Extract the (X, Y) coordinate from the center of the cell holding the provided text.  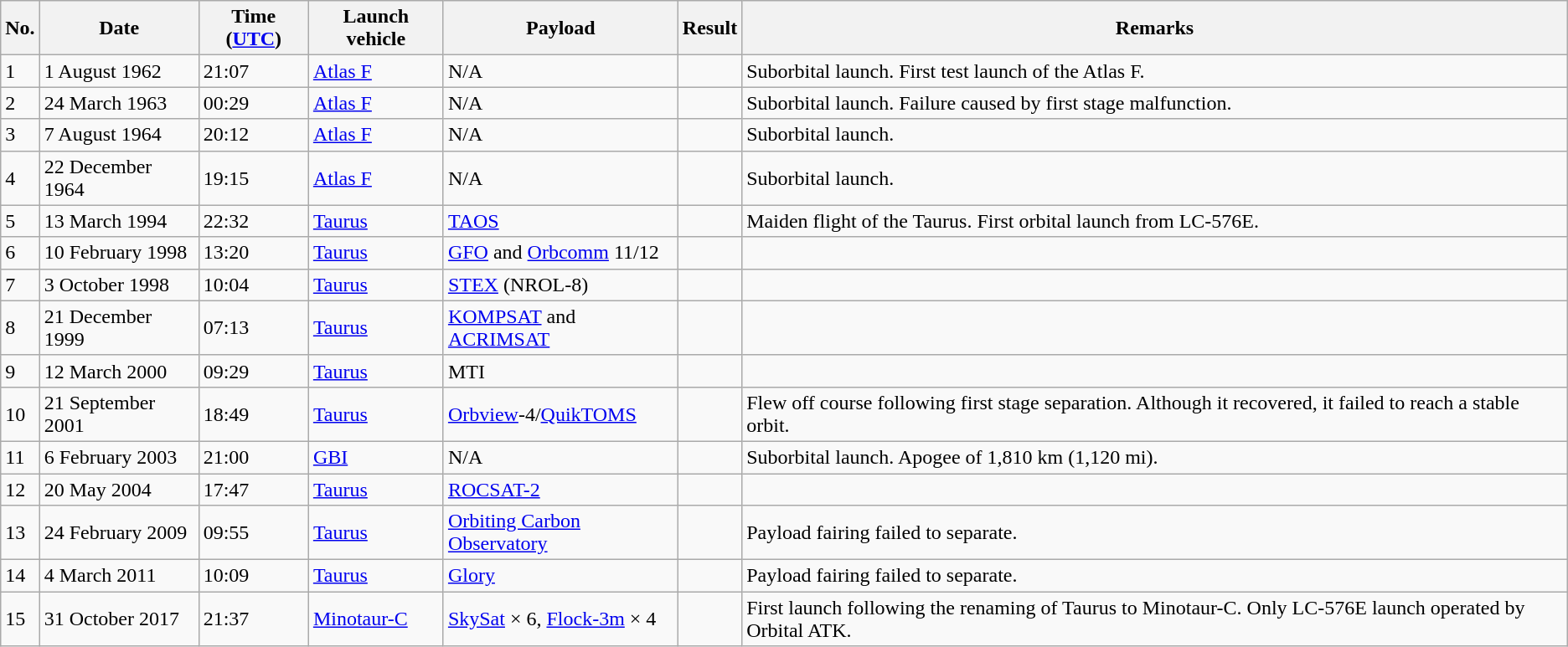
Maiden flight of the Taurus. First orbital launch from LC-576E. (1155, 221)
KOMPSAT and ACRIMSAT (560, 328)
07:13 (253, 328)
09:29 (253, 371)
21 December 1999 (119, 328)
Glory (560, 576)
00:29 (253, 103)
Remarks (1155, 28)
GFO and Orbcomm 11/12 (560, 253)
13 March 1994 (119, 221)
12 March 2000 (119, 371)
Suborbital launch. Apogee of 1,810 km (1,120 mi). (1155, 457)
13:20 (253, 253)
11 (20, 457)
Orbiting Carbon Observatory (560, 532)
6 February 2003 (119, 457)
First launch following the renaming of Taurus to Minotaur-C. Only LC-576E launch operated by Orbital ATK. (1155, 619)
17:47 (253, 490)
10 (20, 413)
12 (20, 490)
8 (20, 328)
2 (20, 103)
ROCSAT-2 (560, 490)
4 (20, 177)
09:55 (253, 532)
14 (20, 576)
24 March 1963 (119, 103)
24 February 2009 (119, 532)
31 October 2017 (119, 619)
TAOS (560, 221)
13 (20, 532)
20:12 (253, 135)
Result (709, 28)
10 February 1998 (119, 253)
6 (20, 253)
1 (20, 71)
STEX (NROL-8) (560, 285)
4 March 2011 (119, 576)
Suborbital launch. Failure caused by first stage malfunction. (1155, 103)
7 August 1964 (119, 135)
22 December 1964 (119, 177)
Time (UTC) (253, 28)
10:09 (253, 576)
GBI (375, 457)
18:49 (253, 413)
21:37 (253, 619)
Launch vehicle (375, 28)
21:07 (253, 71)
15 (20, 619)
1 August 1962 (119, 71)
22:32 (253, 221)
21 September 2001 (119, 413)
20 May 2004 (119, 490)
10:04 (253, 285)
Minotaur-C (375, 619)
21:00 (253, 457)
19:15 (253, 177)
MTI (560, 371)
3 (20, 135)
5 (20, 221)
Orbview-4/QuikTOMS (560, 413)
7 (20, 285)
3 October 1998 (119, 285)
Suborbital launch. First test launch of the Atlas F. (1155, 71)
SkySat × 6, Flock-3m × 4 (560, 619)
Payload (560, 28)
9 (20, 371)
No. (20, 28)
Flew off course following first stage separation. Although it recovered, it failed to reach a stable orbit. (1155, 413)
Date (119, 28)
